Detect which cell encompasses the target text, then output its [x, y] center coordinate. 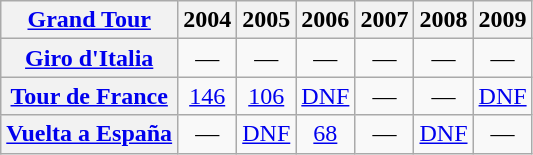
Vuelta a España [90, 134]
Giro d'Italia [90, 58]
106 [266, 96]
2008 [444, 20]
68 [326, 134]
2006 [326, 20]
2009 [502, 20]
2004 [208, 20]
Grand Tour [90, 20]
Tour de France [90, 96]
2005 [266, 20]
2007 [384, 20]
146 [208, 96]
